Provide the [X, Y] coordinate of the cell's center where the given text is located.  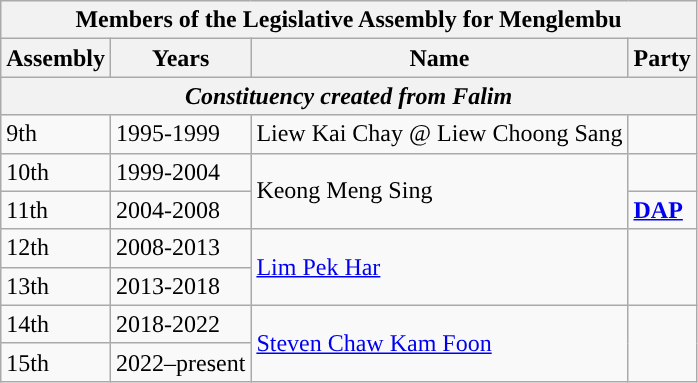
2022–present [180, 362]
Liew Kai Chay @ Liew Choong Sang [440, 134]
Party [662, 58]
Years [180, 58]
10th [56, 172]
DAP [662, 210]
Lim Pek Har [440, 267]
Steven Chaw Kam Foon [440, 343]
1999-2004 [180, 172]
2008-2013 [180, 248]
Constituency created from Falim [349, 96]
14th [56, 324]
1995-1999 [180, 134]
2013-2018 [180, 286]
Name [440, 58]
12th [56, 248]
Keong Meng Sing [440, 191]
2004-2008 [180, 210]
9th [56, 134]
15th [56, 362]
13th [56, 286]
Assembly [56, 58]
11th [56, 210]
Members of the Legislative Assembly for Menglembu [349, 20]
2018-2022 [180, 324]
